Detect which cell encompasses the target text, then output its (X, Y) center coordinate. 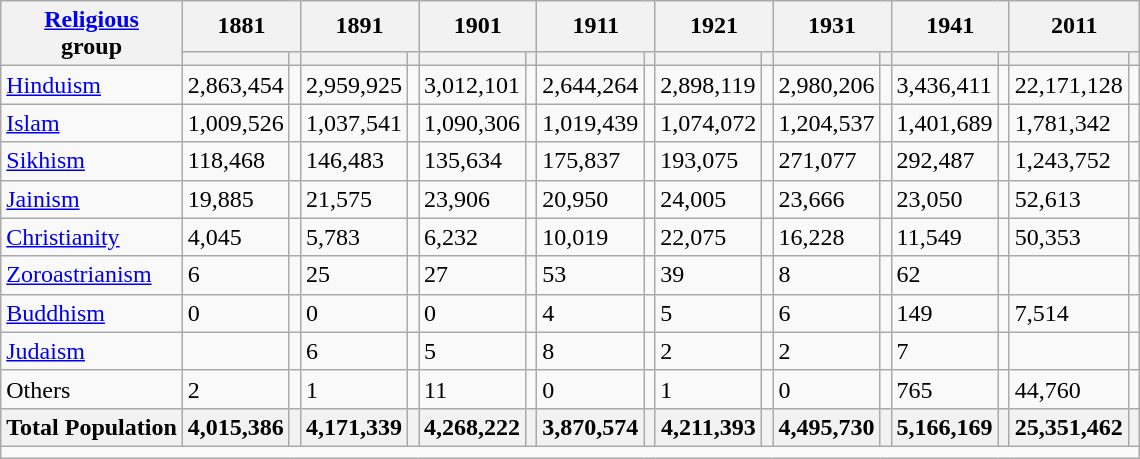
Jainism (92, 199)
23,050 (944, 199)
25,351,462 (1068, 427)
23,666 (826, 199)
5,166,169 (944, 427)
50,353 (1068, 237)
193,075 (708, 161)
4,015,386 (236, 427)
1,009,526 (236, 123)
3,870,574 (590, 427)
1901 (478, 26)
7 (944, 351)
1,401,689 (944, 123)
4,211,393 (708, 427)
5,783 (354, 237)
11,549 (944, 237)
271,077 (826, 161)
292,487 (944, 161)
1,204,537 (826, 123)
62 (944, 275)
6,232 (472, 237)
10,019 (590, 237)
1911 (596, 26)
7,514 (1068, 313)
765 (944, 389)
Buddhism (92, 313)
22,075 (708, 237)
53 (590, 275)
25 (354, 275)
Others (92, 389)
1,243,752 (1068, 161)
135,634 (472, 161)
4,495,730 (826, 427)
1941 (950, 26)
Total Population (92, 427)
Islam (92, 123)
52,613 (1068, 199)
2011 (1074, 26)
4,268,222 (472, 427)
19,885 (236, 199)
1881 (241, 26)
4,171,339 (354, 427)
21,575 (354, 199)
44,760 (1068, 389)
16,228 (826, 237)
146,483 (354, 161)
2,863,454 (236, 85)
Hinduism (92, 85)
Zoroastrianism (92, 275)
149 (944, 313)
175,837 (590, 161)
1,037,541 (354, 123)
1,074,072 (708, 123)
1,781,342 (1068, 123)
3,012,101 (472, 85)
4 (590, 313)
Sikhism (92, 161)
2,898,119 (708, 85)
20,950 (590, 199)
Christianity (92, 237)
27 (472, 275)
Judaism (92, 351)
1921 (714, 26)
2,980,206 (826, 85)
4,045 (236, 237)
1931 (832, 26)
Religiousgroup (92, 34)
2,959,925 (354, 85)
1891 (359, 26)
22,171,128 (1068, 85)
3,436,411 (944, 85)
118,468 (236, 161)
1,090,306 (472, 123)
39 (708, 275)
23,906 (472, 199)
11 (472, 389)
2,644,264 (590, 85)
1,019,439 (590, 123)
24,005 (708, 199)
